Return (x, y) of the center of cell containing provided text 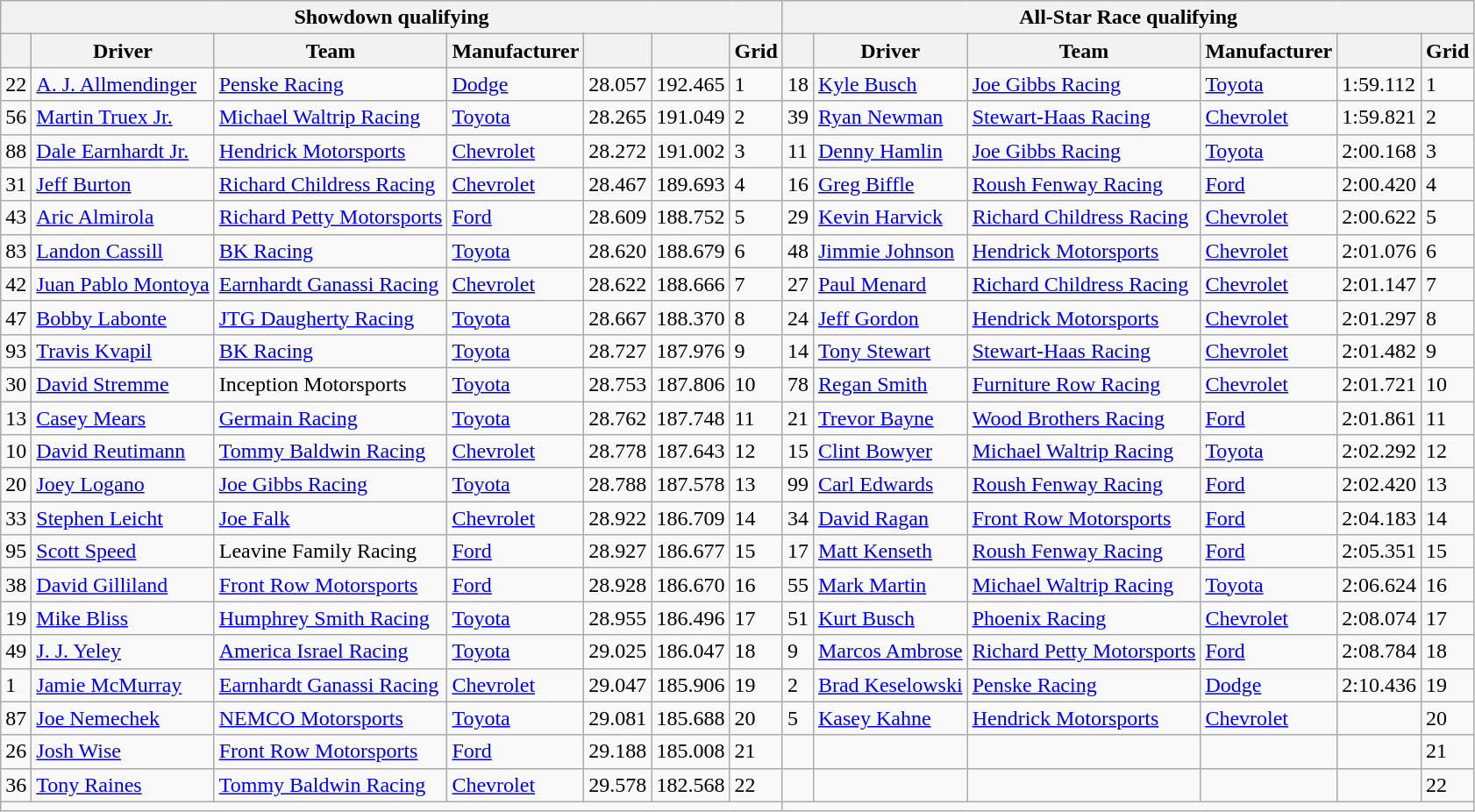
88 (16, 151)
Casey Mears (123, 418)
187.643 (691, 452)
2:02.292 (1379, 452)
188.752 (691, 217)
28.955 (617, 618)
Aric Almirola (123, 217)
28.467 (617, 184)
Scott Speed (123, 552)
Bobby Labonte (123, 317)
Wood Brothers Racing (1084, 418)
182.568 (691, 785)
Jeff Burton (123, 184)
56 (16, 118)
Greg Biffle (890, 184)
2:00.168 (1379, 151)
39 (798, 118)
28.057 (617, 84)
186.709 (691, 518)
28.753 (617, 384)
Denny Hamlin (890, 151)
Carl Edwards (890, 485)
Paul Menard (890, 284)
2:06.624 (1379, 585)
87 (16, 718)
Joey Logano (123, 485)
186.047 (691, 652)
43 (16, 217)
29.081 (617, 718)
NEMCO Motorsports (331, 718)
Inception Motorsports (331, 384)
186.496 (691, 618)
Josh Wise (123, 751)
1:59.821 (1379, 118)
185.688 (691, 718)
42 (16, 284)
188.370 (691, 317)
48 (798, 251)
Juan Pablo Montoya (123, 284)
29.188 (617, 751)
2:02.420 (1379, 485)
185.008 (691, 751)
189.693 (691, 184)
38 (16, 585)
187.748 (691, 418)
55 (798, 585)
29.578 (617, 785)
2:00.420 (1379, 184)
Tony Raines (123, 785)
Dale Earnhardt Jr. (123, 151)
28.265 (617, 118)
2:00.622 (1379, 217)
187.578 (691, 485)
34 (798, 518)
31 (16, 184)
Regan Smith (890, 384)
47 (16, 317)
28.667 (617, 317)
28.788 (617, 485)
America Israel Racing (331, 652)
188.679 (691, 251)
Germain Racing (331, 418)
26 (16, 751)
Kurt Busch (890, 618)
2:01.297 (1379, 317)
28.922 (617, 518)
JTG Daugherty Racing (331, 317)
191.002 (691, 151)
28.272 (617, 151)
28.620 (617, 251)
2:01.721 (1379, 384)
Joe Nemechek (123, 718)
2:01.482 (1379, 351)
2:08.784 (1379, 652)
Brad Keselowski (890, 685)
Trevor Bayne (890, 418)
J. J. Yeley (123, 652)
Furniture Row Racing (1084, 384)
Jimmie Johnson (890, 251)
Leavine Family Racing (331, 552)
Clint Bowyer (890, 452)
95 (16, 552)
Kevin Harvick (890, 217)
Showdown qualifying (392, 18)
Tony Stewart (890, 351)
Marcos Ambrose (890, 652)
Jamie McMurray (123, 685)
28.622 (617, 284)
Joe Falk (331, 518)
30 (16, 384)
24 (798, 317)
2:04.183 (1379, 518)
28.927 (617, 552)
83 (16, 251)
Phoenix Racing (1084, 618)
187.806 (691, 384)
185.906 (691, 685)
2:01.861 (1379, 418)
A. J. Allmendinger (123, 84)
36 (16, 785)
33 (16, 518)
191.049 (691, 118)
Matt Kenseth (890, 552)
2:01.076 (1379, 251)
188.666 (691, 284)
49 (16, 652)
2:10.436 (1379, 685)
2:05.351 (1379, 552)
78 (798, 384)
Ryan Newman (890, 118)
28.778 (617, 452)
David Ragan (890, 518)
28.609 (617, 217)
David Stremme (123, 384)
192.465 (691, 84)
Jeff Gordon (890, 317)
186.677 (691, 552)
David Gilliland (123, 585)
29 (798, 217)
Stephen Leicht (123, 518)
29.047 (617, 685)
Martin Truex Jr. (123, 118)
Kyle Busch (890, 84)
David Reutimann (123, 452)
Travis Kvapil (123, 351)
28.727 (617, 351)
2:01.147 (1379, 284)
187.976 (691, 351)
51 (798, 618)
Landon Cassill (123, 251)
Mike Bliss (123, 618)
Humphrey Smith Racing (331, 618)
28.762 (617, 418)
27 (798, 284)
1:59.112 (1379, 84)
2:08.074 (1379, 618)
93 (16, 351)
Kasey Kahne (890, 718)
All-Star Race qualifying (1128, 18)
29.025 (617, 652)
Mark Martin (890, 585)
186.670 (691, 585)
28.928 (617, 585)
99 (798, 485)
